Detect which cell encompasses the target text, then output its (X, Y) center coordinate. 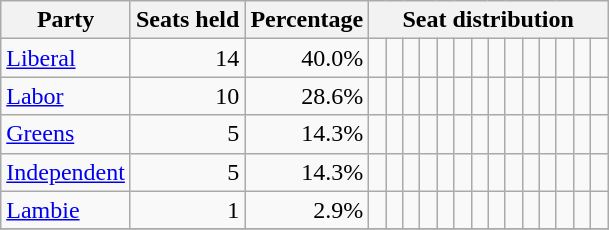
Seats held (187, 20)
Greens (66, 134)
Lambie (66, 210)
Independent (66, 172)
1 (187, 210)
14 (187, 58)
Labor (66, 96)
10 (187, 96)
2.9% (307, 210)
28.6% (307, 96)
Party (66, 20)
Seat distribution (488, 20)
Liberal (66, 58)
40.0% (307, 58)
Percentage (307, 20)
